From the cell containing the given text, extract its center point as (x, y) coordinate. 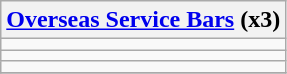
Overseas Service Bars (x3) (144, 20)
